Pinpoint the cell where the given text exists, returning its [x, y] midpoint coordinate. 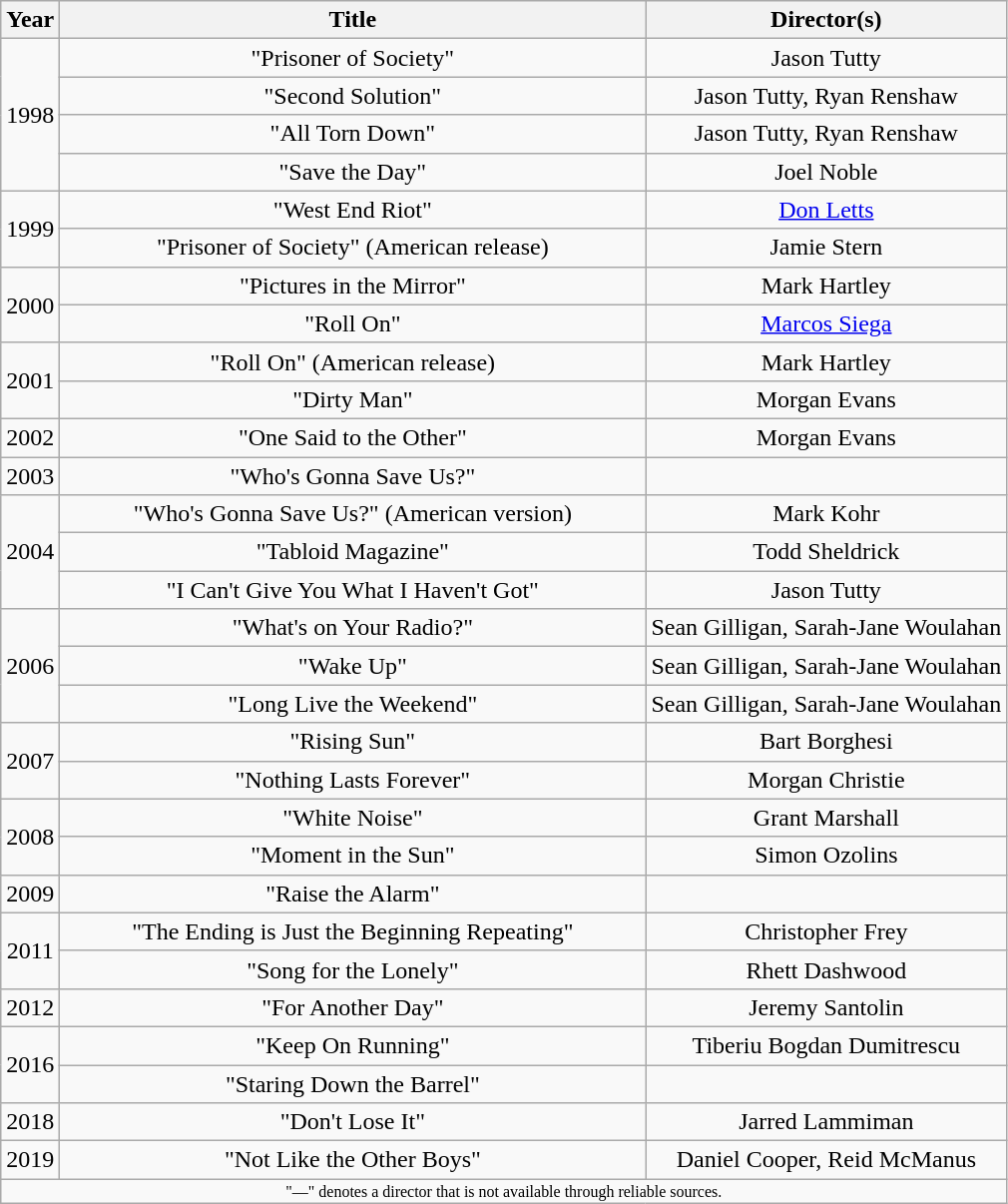
"Prisoner of Society" (American release) [353, 248]
Todd Sheldrick [826, 552]
Joel Noble [826, 172]
Jamie Stern [826, 248]
Morgan Christie [826, 780]
"One Said to the Other" [353, 437]
"Staring Down the Barrel" [353, 1083]
"Moment in the Sun" [353, 856]
Bart Borghesi [826, 742]
"All Torn Down" [353, 134]
"I Can't Give You What I Haven't Got" [353, 590]
"Wake Up" [353, 666]
2001 [30, 380]
"Long Live the Weekend" [353, 704]
"Save the Day" [353, 172]
"Keep On Running" [353, 1045]
2004 [30, 552]
"Tabloid Magazine" [353, 552]
2000 [30, 304]
"What's on Your Radio?" [353, 628]
"Don't Lose It" [353, 1122]
Year [30, 20]
Simon Ozolins [826, 856]
"Nothing Lasts Forever" [353, 780]
"White Noise" [353, 818]
1999 [30, 229]
Christopher Frey [826, 931]
2011 [30, 950]
Mark Kohr [826, 514]
Tiberiu Bogdan Dumitrescu [826, 1045]
2012 [30, 1007]
"Prisoner of Society" [353, 58]
"For Another Day" [353, 1007]
"Rising Sun" [353, 742]
Rhett Dashwood [826, 969]
"Not Like the Other Boys" [353, 1160]
"Roll On" [353, 323]
2002 [30, 437]
Marcos Siega [826, 323]
"Raise the Alarm" [353, 894]
Grant Marshall [826, 818]
"Song for the Lonely" [353, 969]
Title [353, 20]
2018 [30, 1122]
1998 [30, 115]
Jarred Lammiman [826, 1122]
2006 [30, 666]
"Dirty Man" [353, 399]
"Who's Gonna Save Us?" [353, 476]
2009 [30, 894]
"West End Riot" [353, 210]
"Who's Gonna Save Us?" (American version) [353, 514]
"Roll On" (American release) [353, 361]
2008 [30, 837]
Daniel Cooper, Reid McManus [826, 1160]
Director(s) [826, 20]
Don Letts [826, 210]
2019 [30, 1160]
"The Ending is Just the Beginning Repeating" [353, 931]
2003 [30, 476]
"—" denotes a director that is not available through reliable sources. [504, 1191]
Jeremy Santolin [826, 1007]
"Pictures in the Mirror" [353, 286]
2016 [30, 1064]
2007 [30, 761]
"Second Solution" [353, 96]
